Return the (x, y) coordinate for the center point of the cell that contains the specified text.  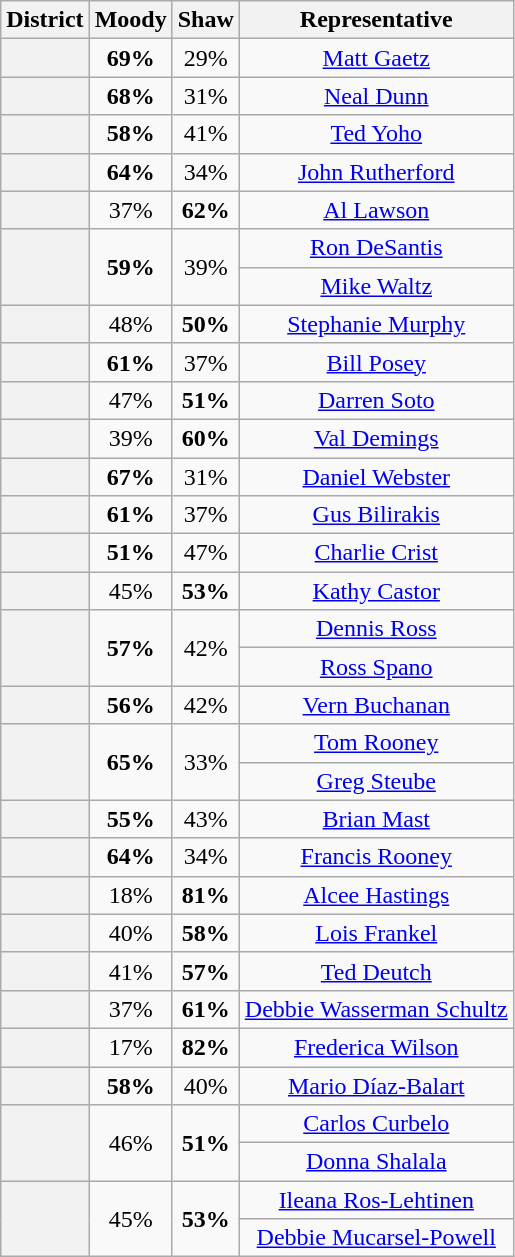
62% (206, 210)
Ted Deutch (376, 971)
29% (206, 58)
Alcee Hastings (376, 895)
Darren Soto (376, 400)
56% (130, 705)
Brian Mast (376, 819)
Tom Rooney (376, 743)
Mike Waltz (376, 286)
Representative (376, 20)
Matt Gaetz (376, 58)
District (45, 20)
Kathy Castor (376, 591)
Daniel Webster (376, 477)
Debbie Wasserman Schultz (376, 1009)
82% (206, 1047)
43% (206, 819)
18% (130, 895)
Ross Spano (376, 667)
Charlie Crist (376, 553)
Greg Steube (376, 781)
81% (206, 895)
67% (130, 477)
68% (130, 96)
59% (130, 267)
55% (130, 819)
65% (130, 762)
Frederica Wilson (376, 1047)
Al Lawson (376, 210)
Ron DeSantis (376, 248)
Neal Dunn (376, 96)
48% (130, 324)
Mario Díaz-Balart (376, 1085)
17% (130, 1047)
Bill Posey (376, 362)
Ileana Ros-Lehtinen (376, 1200)
Ted Yoho (376, 134)
Stephanie Murphy (376, 324)
60% (206, 438)
Carlos Curbelo (376, 1124)
Val Demings (376, 438)
Francis Rooney (376, 857)
Donna Shalala (376, 1162)
Gus Bilirakis (376, 515)
50% (206, 324)
Dennis Ross (376, 629)
Vern Buchanan (376, 705)
Lois Frankel (376, 933)
Debbie Mucarsel-Powell (376, 1238)
John Rutherford (376, 172)
33% (206, 762)
Shaw (206, 20)
Moody (130, 20)
69% (130, 58)
46% (130, 1143)
